Determine the (X, Y) coordinate at the center of the cell enclosing the given text.  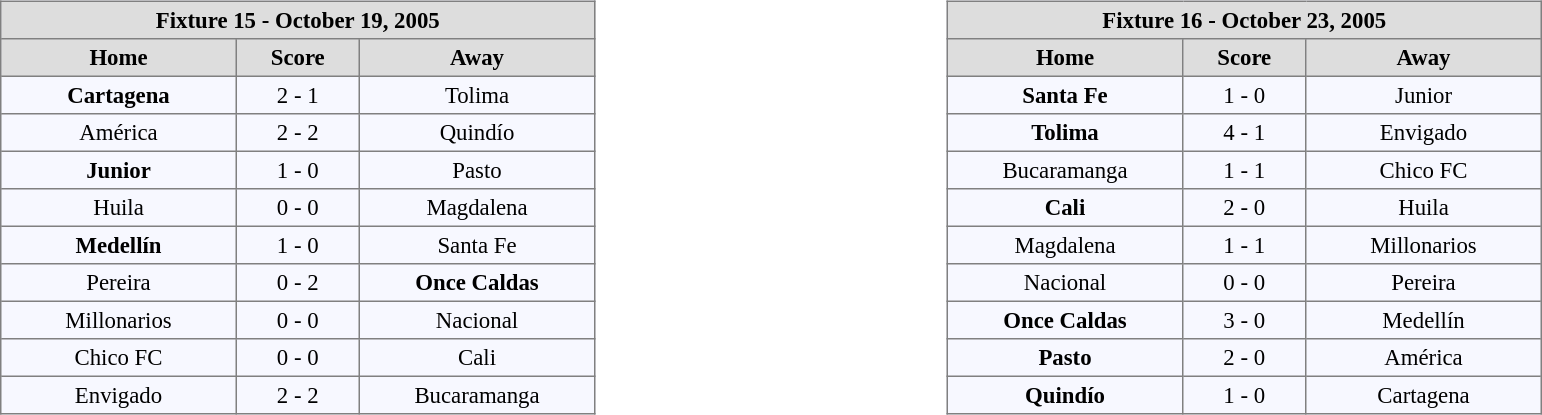
4 - 1 (1244, 133)
2 - 1 (298, 95)
Fixture 16 - October 23, 2005 (1244, 20)
0 - 2 (298, 283)
Fixture 15 - October 19, 2005 (298, 20)
3 - 0 (1244, 320)
